Pinpoint the cell where the given text exists, returning its [X, Y] midpoint coordinate. 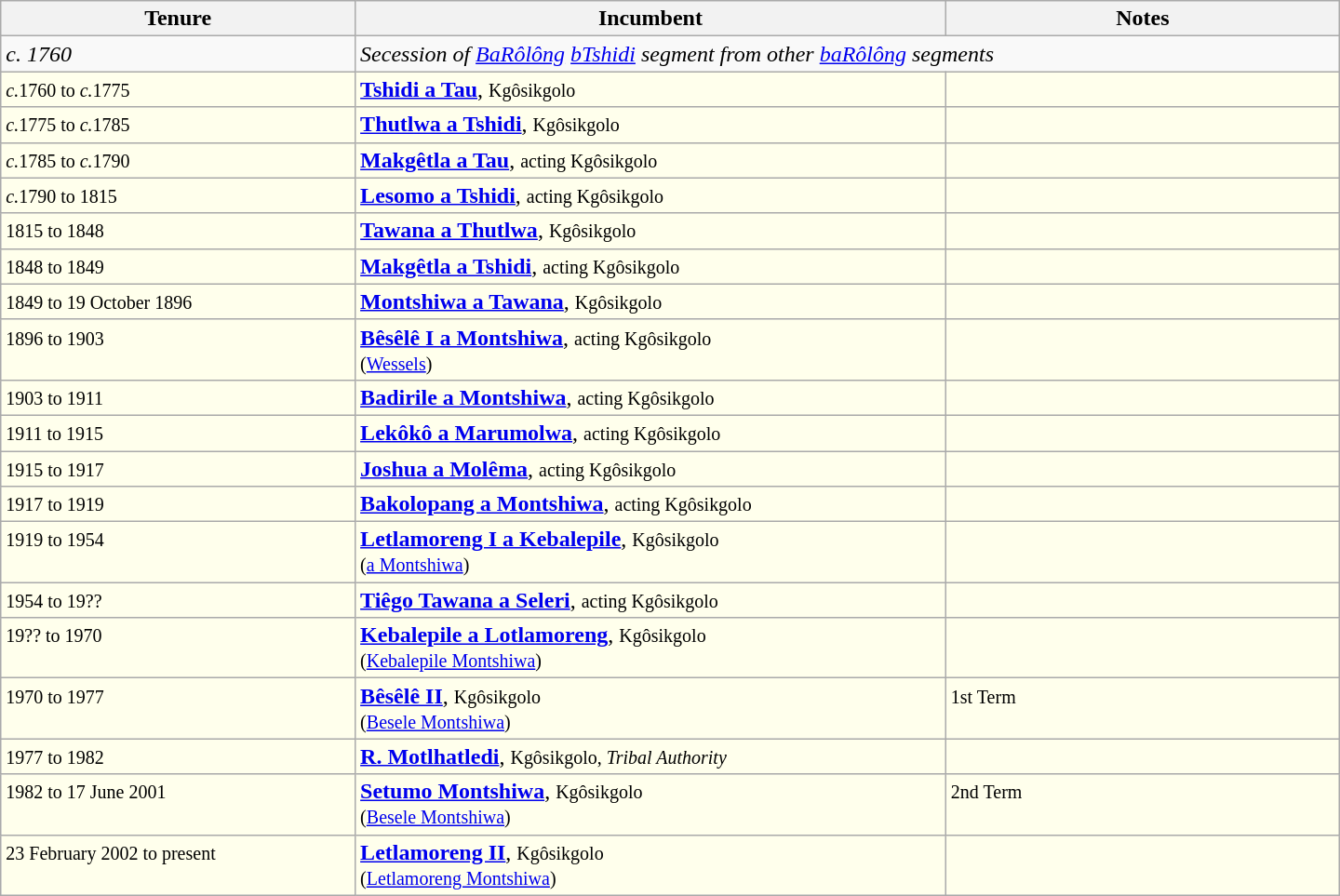
1911 to 1915 [179, 433]
Incumbent [651, 19]
Badirile a Montshiwa, acting Kgôsikgolo [651, 397]
1917 to 1919 [179, 504]
1896 to 1903 [179, 350]
Secession of BaRôlông bTshidi segment from other baRôlông segments [848, 54]
19?? to 1970 [179, 648]
Tiêgo Tawana a Seleri, acting Kgôsikgolo [651, 600]
c.1760 to c.1775 [179, 89]
Bêsêlê II, Kgôsikgolo(Besele Montshiwa) [651, 709]
1982 to 17 June 2001 [179, 804]
23 February 2002 to present [179, 865]
1848 to 1849 [179, 266]
2nd Term [1143, 804]
c.1785 to c.1790 [179, 160]
Lekôkô a Marumolwa, acting Kgôsikgolo [651, 433]
1954 to 19?? [179, 600]
Setumo Montshiwa, Kgôsikgolo(Besele Montshiwa) [651, 804]
R. Motlhatledi, Kgôsikgolo, Tribal Authority [651, 756]
Bêsêlê I a Montshiwa, acting Kgôsikgolo(Wessels) [651, 350]
Joshua a Molêma, acting Kgôsikgolo [651, 468]
c.1775 to c.1785 [179, 125]
1903 to 1911 [179, 397]
1st Term [1143, 709]
Tshidi a Tau, Kgôsikgolo [651, 89]
Montshiwa a Tawana, Kgôsikgolo [651, 301]
Tenure [179, 19]
Letlamoreng I a Kebalepile, Kgôsikgolo(a Montshiwa) [651, 553]
Letlamoreng II, Kgôsikgolo(Letlamoreng Montshiwa) [651, 865]
Notes [1143, 19]
Makgêtla a Tshidi, acting Kgôsikgolo [651, 266]
Bakolopang a Montshiwa, acting Kgôsikgolo [651, 504]
Kebalepile a Lotlamoreng, Kgôsikgolo(Kebalepile Montshiwa) [651, 648]
1977 to 1982 [179, 756]
Makgêtla a Tau, acting Kgôsikgolo [651, 160]
Thutlwa a Tshidi, Kgôsikgolo [651, 125]
Tawana a Thutlwa, Kgôsikgolo [651, 231]
1970 to 1977 [179, 709]
1919 to 1954 [179, 553]
1815 to 1848 [179, 231]
c. 1760 [179, 54]
Lesomo a Tshidi, acting Kgôsikgolo [651, 195]
1849 to 19 October 1896 [179, 301]
c.1790 to 1815 [179, 195]
1915 to 1917 [179, 468]
